Capture the cell that displays the provided text and extract its [X, Y] central coordinate. 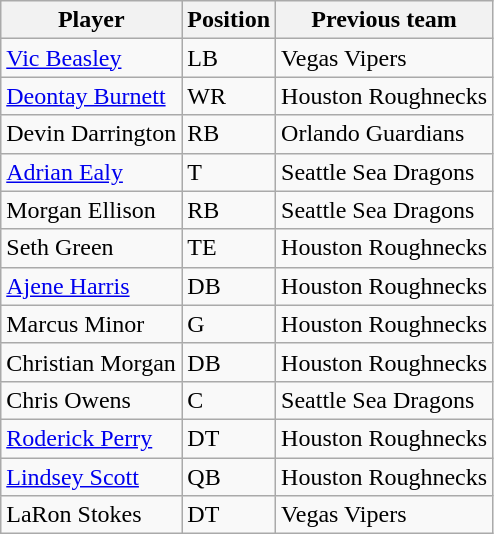
Ajene Harris [92, 286]
T [229, 172]
Roderick Perry [92, 438]
Chris Owens [92, 400]
LB [229, 58]
Deontay Burnett [92, 96]
Previous team [384, 20]
G [229, 324]
Seth Green [92, 248]
Adrian Ealy [92, 172]
Devin Darrington [92, 134]
Orlando Guardians [384, 134]
Player [92, 20]
TE [229, 248]
QB [229, 477]
Position [229, 20]
Morgan Ellison [92, 210]
Vic Beasley [92, 58]
LaRon Stokes [92, 515]
Christian Morgan [92, 362]
Marcus Minor [92, 324]
Lindsey Scott [92, 477]
C [229, 400]
WR [229, 96]
